Locate the cell with the specified text and output its [X, Y] center coordinate. 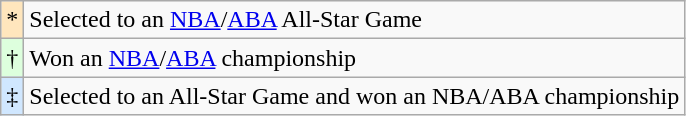
Won an NBA/ABA championship [354, 58]
† [12, 58]
* [12, 20]
Selected to an All-Star Game and won an NBA/ABA championship [354, 96]
‡ [12, 96]
Selected to an NBA/ABA All-Star Game [354, 20]
